Scan for the cell matching the given text and deliver its [X, Y] coordinate at center. 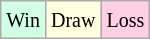
Win [24, 20]
Draw [72, 20]
Loss [126, 20]
